Output the (x, y) coordinate of the center of the cell containing the given text.  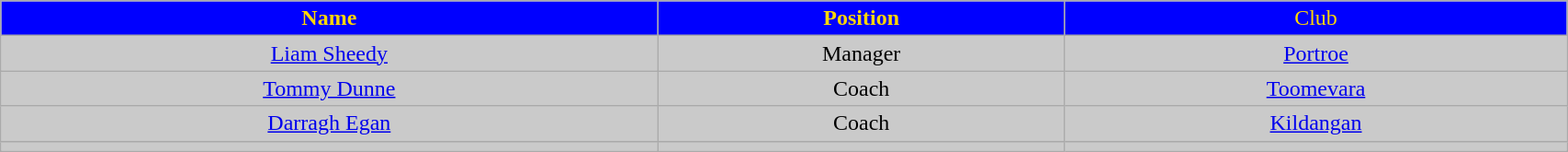
Toomevara (1315, 88)
Liam Sheedy (329, 53)
Darragh Egan (329, 123)
Club (1315, 18)
Kildangan (1315, 123)
Tommy Dunne (329, 88)
Position (862, 18)
Name (329, 18)
Portroe (1315, 53)
Manager (862, 53)
